Detect which cell encompasses the target text, then output its [X, Y] center coordinate. 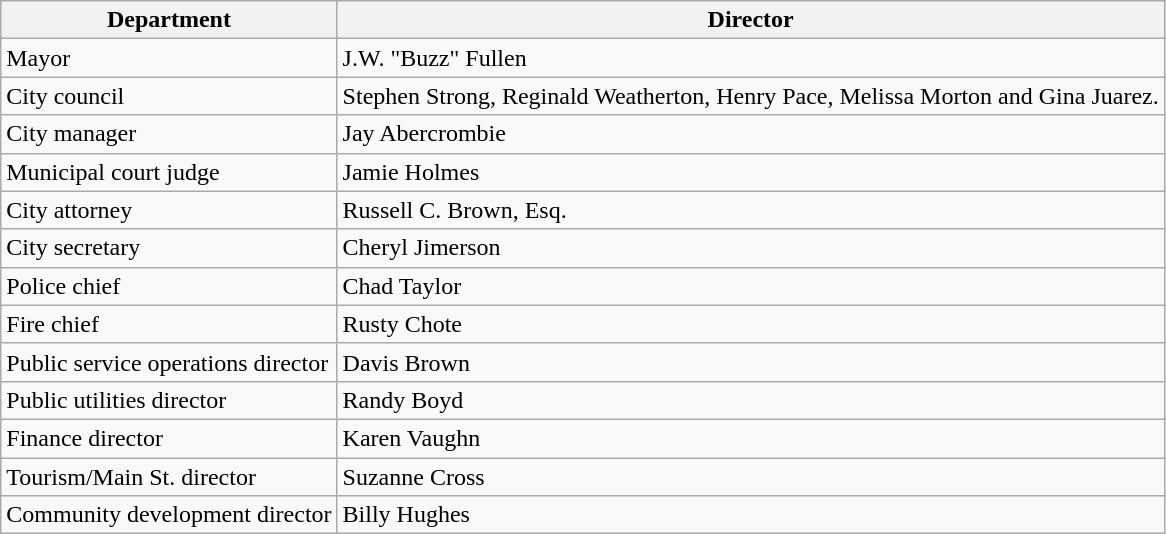
Rusty Chote [750, 324]
Karen Vaughn [750, 438]
Finance director [169, 438]
Community development director [169, 515]
Stephen Strong, Reginald Weatherton, Henry Pace, Melissa Morton and Gina Juarez. [750, 96]
Davis Brown [750, 362]
Public service operations director [169, 362]
Billy Hughes [750, 515]
Jay Abercrombie [750, 134]
City attorney [169, 210]
Director [750, 20]
Fire chief [169, 324]
City secretary [169, 248]
Randy Boyd [750, 400]
Chad Taylor [750, 286]
Jamie Holmes [750, 172]
Mayor [169, 58]
Police chief [169, 286]
City manager [169, 134]
J.W. "Buzz" Fullen [750, 58]
Russell C. Brown, Esq. [750, 210]
Suzanne Cross [750, 477]
Cheryl Jimerson [750, 248]
Tourism/Main St. director [169, 477]
Municipal court judge [169, 172]
Department [169, 20]
City council [169, 96]
Public utilities director [169, 400]
